Identify which cell holds the provided text, then report its [x, y] central coordinate. 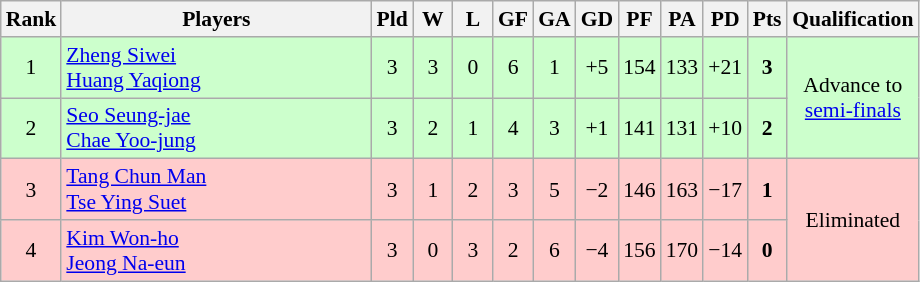
163 [682, 190]
146 [640, 190]
Eliminated [852, 220]
PA [682, 19]
Pld [392, 19]
Tang Chun Man Tse Ying Suet [216, 190]
+5 [598, 68]
PF [640, 19]
GF [513, 19]
Players [216, 19]
5 [554, 190]
−14 [725, 250]
154 [640, 68]
−17 [725, 190]
156 [640, 250]
W [433, 19]
GD [598, 19]
Qualification [852, 19]
170 [682, 250]
+1 [598, 128]
L [473, 19]
GA [554, 19]
Zheng Siwei Huang Yaqiong [216, 68]
Pts [767, 19]
+21 [725, 68]
Rank [32, 19]
−4 [598, 250]
Seo Seung-jae Chae Yoo-jung [216, 128]
+10 [725, 128]
Advance to semi-finals [852, 98]
Kim Won-ho Jeong Na-eun [216, 250]
−2 [598, 190]
133 [682, 68]
PD [725, 19]
141 [640, 128]
131 [682, 128]
